Output the (X, Y) coordinate of the center of the cell containing the given text.  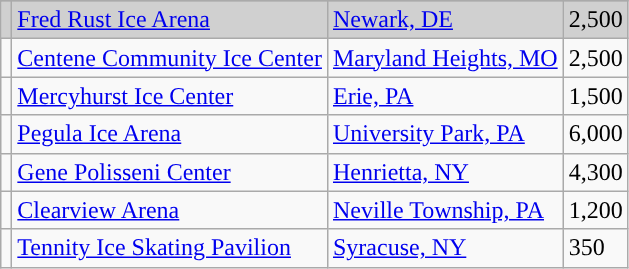
Neville Township, PA (445, 210)
1,500 (596, 96)
Pegula Ice Arena (170, 134)
1,200 (596, 210)
Tennity Ice Skating Pavilion (170, 248)
350 (596, 248)
Gene Polisseni Center (170, 172)
Fred Rust Ice Arena (170, 20)
Syracuse, NY (445, 248)
Clearview Arena (170, 210)
4,300 (596, 172)
Henrietta, NY (445, 172)
Maryland Heights, MO (445, 58)
Centene Community Ice Center (170, 58)
Mercyhurst Ice Center (170, 96)
Newark, DE (445, 20)
University Park, PA (445, 134)
6,000 (596, 134)
Erie, PA (445, 96)
